For the text-containing cell, return its midpoint in [x, y] coordinate format. 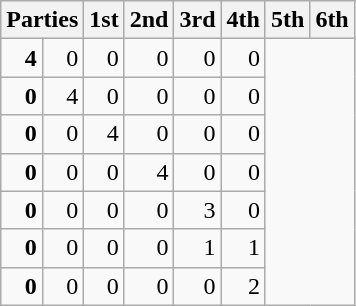
3rd [198, 20]
Parties [42, 20]
1st [104, 20]
3 [198, 210]
4th [243, 20]
6th [332, 20]
5th [287, 20]
2 [243, 286]
2nd [149, 20]
